Search for the cell housing the specified text and yield its (X, Y) center coordinate. 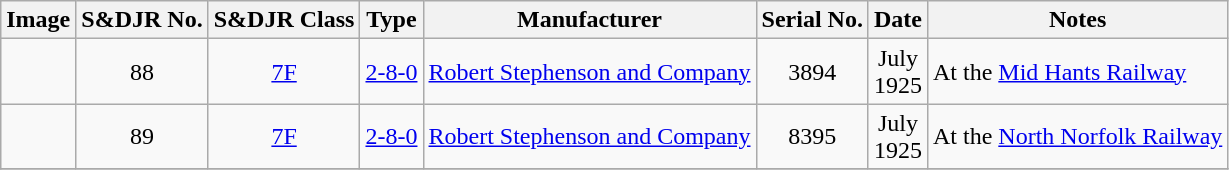
Date (898, 20)
Manufacturer (590, 20)
3894 (812, 72)
S&DJR Class (284, 20)
At the Mid Hants Railway (1077, 72)
Image (38, 20)
S&DJR No. (142, 20)
Notes (1077, 20)
88 (142, 72)
At the North Norfolk Railway (1077, 136)
Type (392, 20)
8395 (812, 136)
89 (142, 136)
Serial No. (812, 20)
